Provide the [x, y] coordinate of the cell's center where the given text is located.  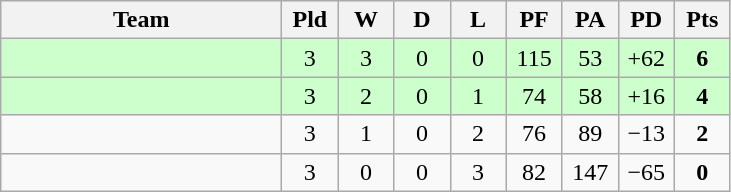
4 [702, 96]
D [422, 20]
Pts [702, 20]
89 [590, 134]
−65 [646, 172]
PA [590, 20]
82 [534, 172]
L [478, 20]
6 [702, 58]
Team [142, 20]
W [366, 20]
58 [590, 96]
76 [534, 134]
PF [534, 20]
+16 [646, 96]
Pld [310, 20]
+62 [646, 58]
74 [534, 96]
−13 [646, 134]
53 [590, 58]
147 [590, 172]
PD [646, 20]
115 [534, 58]
